Pinpoint the cell where the given text exists, returning its [X, Y] midpoint coordinate. 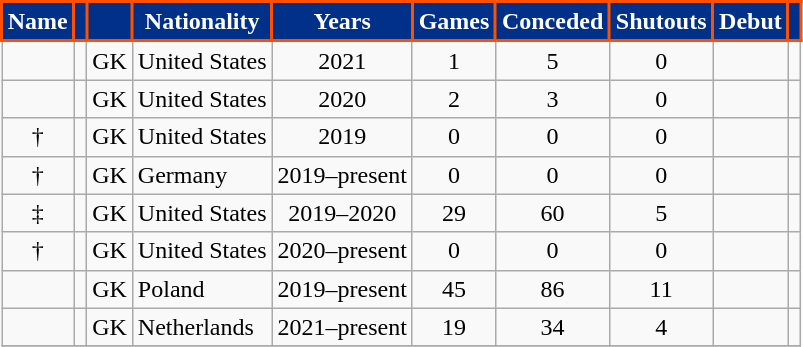
Shutouts [662, 22]
Germany [202, 175]
3 [553, 99]
2020–present [342, 251]
60 [553, 213]
Years [342, 22]
45 [454, 289]
2019–2020 [342, 213]
2019 [342, 137]
19 [454, 327]
Conceded [553, 22]
86 [553, 289]
11 [662, 289]
29 [454, 213]
Poland [202, 289]
2021–present [342, 327]
Netherlands [202, 327]
Nationality [202, 22]
2 [454, 99]
Name [38, 22]
34 [553, 327]
2021 [342, 60]
Games [454, 22]
4 [662, 327]
1 [454, 60]
Debut [750, 22]
2020 [342, 99]
‡ [38, 213]
